Locate the cell with the specified text and output its (X, Y) center coordinate. 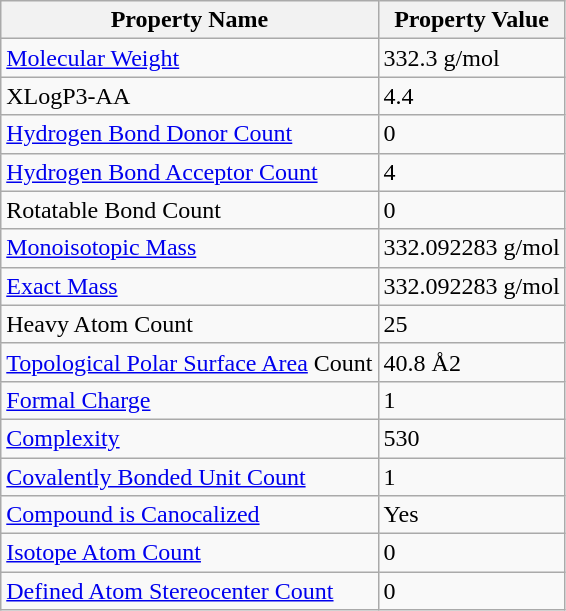
332.3 g/mol (472, 58)
4 (472, 172)
Heavy Atom Count (190, 324)
Yes (472, 515)
Compound is Canocalized (190, 515)
40.8 Å2 (472, 362)
Covalently Bonded Unit Count (190, 477)
Property Value (472, 20)
Rotatable Bond Count (190, 210)
4.4 (472, 96)
25 (472, 324)
Formal Charge (190, 400)
Hydrogen Bond Donor Count (190, 134)
Molecular Weight (190, 58)
Topological Polar Surface Area Count (190, 362)
XLogP3-AA (190, 96)
Hydrogen Bond Acceptor Count (190, 172)
Property Name (190, 20)
530 (472, 438)
Complexity (190, 438)
Monoisotopic Mass (190, 248)
Exact Mass (190, 286)
Isotope Atom Count (190, 553)
Defined Atom Stereocenter Count (190, 591)
